Pinpoint the cell where the given text exists, returning its [x, y] midpoint coordinate. 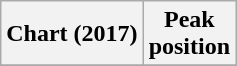
Chart (2017) [72, 34]
Peakposition [189, 34]
